Locate the cell with the specified text and output its [X, Y] center coordinate. 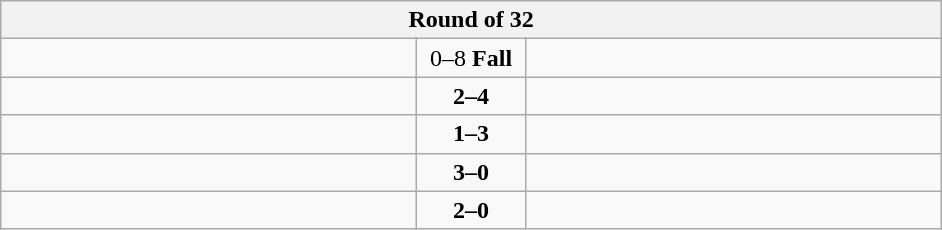
1–3 [472, 134]
3–0 [472, 172]
0–8 Fall [472, 58]
Round of 32 [472, 20]
2–0 [472, 210]
2–4 [472, 96]
